Determine the (x, y) coordinate at the center of the cell enclosing the given text.  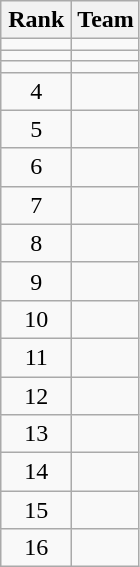
7 (36, 205)
10 (36, 319)
6 (36, 167)
9 (36, 281)
15 (36, 510)
13 (36, 434)
11 (36, 357)
14 (36, 472)
Rank (36, 20)
Team (106, 20)
16 (36, 548)
12 (36, 395)
4 (36, 91)
5 (36, 129)
8 (36, 243)
